Provide the (X, Y) coordinate of the cell's center where the given text is located.  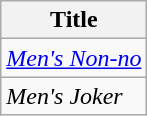
Title (74, 20)
Men's Non-no (74, 58)
Men's Joker (74, 96)
